Identify which cell holds the provided text, then report its [X, Y] central coordinate. 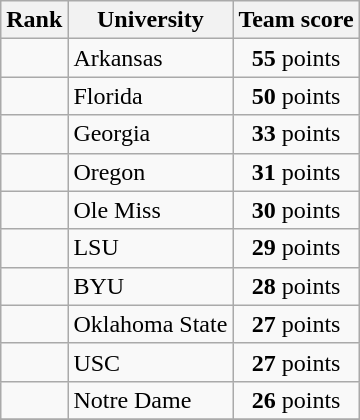
Florida [150, 96]
Notre Dame [150, 400]
Rank [34, 20]
33 points [296, 134]
31 points [296, 172]
LSU [150, 248]
29 points [296, 248]
28 points [296, 286]
Georgia [150, 134]
Ole Miss [150, 210]
26 points [296, 400]
55 points [296, 58]
Arkansas [150, 58]
USC [150, 362]
Oregon [150, 172]
Team score [296, 20]
University [150, 20]
30 points [296, 210]
50 points [296, 96]
BYU [150, 286]
Oklahoma State [150, 324]
